Pinpoint the cell where the given text exists, returning its (X, Y) midpoint coordinate. 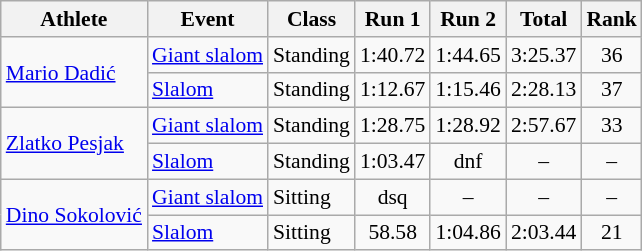
36 (612, 55)
Total (544, 19)
33 (612, 126)
21 (612, 233)
1:44.65 (468, 55)
Zlatko Pesjak (74, 144)
Run 2 (468, 19)
1:12.67 (392, 90)
1:03.47 (392, 162)
2:03.44 (544, 233)
1:40.72 (392, 55)
Rank (612, 19)
Athlete (74, 19)
1:28.75 (392, 126)
Class (312, 19)
1:15.46 (468, 90)
1:28.92 (468, 126)
3:25.37 (544, 55)
2:57.67 (544, 126)
Dino Sokolović (74, 214)
Run 1 (392, 19)
dnf (468, 162)
37 (612, 90)
1:04.86 (468, 233)
dsq (392, 197)
58.58 (392, 233)
Event (208, 19)
Mario Dadić (74, 72)
2:28.13 (544, 90)
